Detect which cell encompasses the target text, then output its (x, y) center coordinate. 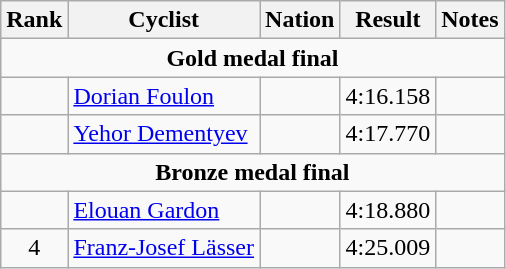
Yehor Dementyev (164, 134)
Elouan Gardon (164, 210)
Rank (34, 20)
Nation (300, 20)
4:16.158 (388, 96)
Gold medal final (252, 58)
Result (388, 20)
Bronze medal final (252, 172)
Dorian Foulon (164, 96)
Cyclist (164, 20)
Notes (470, 20)
Franz-Josef Lässer (164, 248)
4 (34, 248)
4:18.880 (388, 210)
4:25.009 (388, 248)
4:17.770 (388, 134)
